Find where the given text appears and provide that cell's center as [x, y] coordinate. 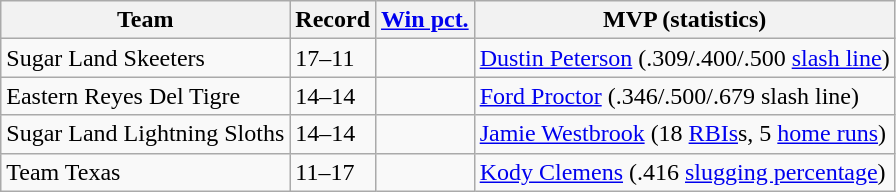
Ford Proctor (.346/.500/.679 slash line) [684, 96]
Team [146, 20]
11–17 [333, 172]
MVP (statistics) [684, 20]
Eastern Reyes Del Tigre [146, 96]
Win pct. [426, 20]
Jamie Westbrook (18 RBIss, 5 home runs) [684, 134]
Kody Clemens (.416 slugging percentage) [684, 172]
Record [333, 20]
Dustin Peterson (.309/.400/.500 slash line) [684, 58]
Sugar Land Lightning Sloths [146, 134]
Sugar Land Skeeters [146, 58]
17–11 [333, 58]
Team Texas [146, 172]
